Locate the cell with the specified text and output its (X, Y) center coordinate. 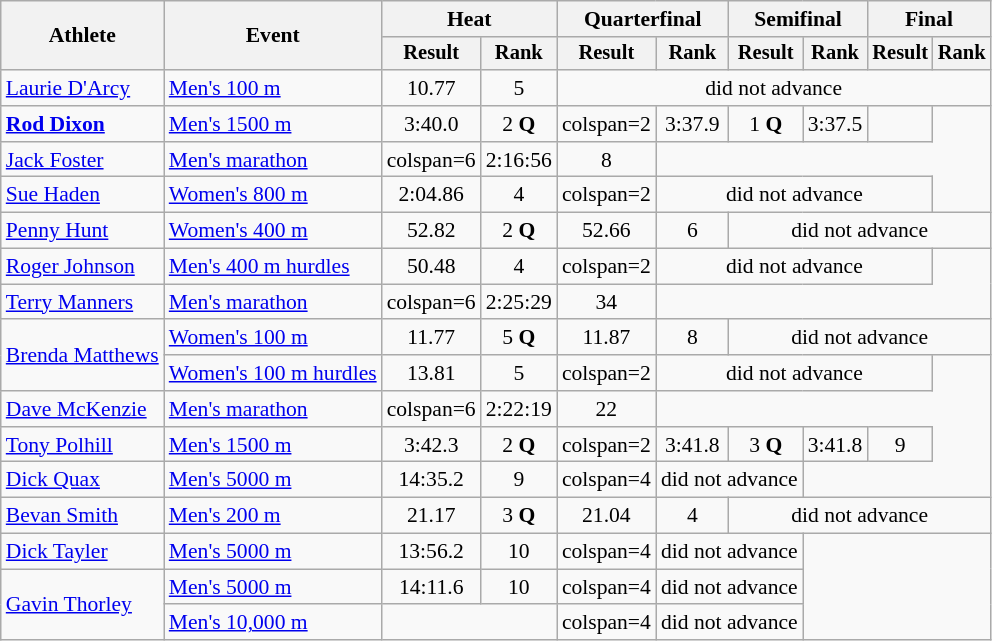
Gavin Thorley (82, 604)
50.48 (432, 267)
1 Q (766, 124)
3:37.9 (692, 124)
Terry Manners (82, 302)
10.77 (432, 88)
Jack Foster (82, 160)
Heat (470, 19)
Roger Johnson (82, 267)
Laurie D'Arcy (82, 88)
52.66 (606, 231)
11.77 (432, 338)
Bevan Smith (82, 516)
Men's 100 m (273, 88)
14:35.2 (432, 480)
Tony Polhill (82, 445)
Dick Tayler (82, 552)
Women's 100 m hurdles (273, 373)
Women's 800 m (273, 195)
Rod Dixon (82, 124)
Men's 400 m hurdles (273, 267)
52.82 (432, 231)
22 (606, 409)
Athlete (82, 36)
34 (606, 302)
13:56.2 (432, 552)
Brenda Matthews (82, 356)
2:16:56 (519, 160)
3:40.0 (432, 124)
Quarterfinal (643, 19)
21.17 (432, 516)
2:25:29 (519, 302)
14:11.6 (432, 587)
2:04.86 (432, 195)
6 (692, 231)
Penny Hunt (82, 231)
11.87 (606, 338)
13.81 (432, 373)
Dave McKenzie (82, 409)
Men's 10,000 m (273, 623)
Final (928, 19)
5 Q (519, 338)
Dick Quax (82, 480)
2:22:19 (519, 409)
Semifinal (798, 19)
Women's 400 m (273, 231)
Event (273, 36)
3:37.5 (836, 124)
21.04 (606, 516)
Sue Haden (82, 195)
Men's 200 m (273, 516)
Women's 100 m (273, 338)
3:42.3 (432, 445)
